Locate the cell with the specified text and output its [x, y] center coordinate. 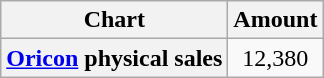
Chart [114, 20]
Oricon physical sales [114, 58]
12,380 [276, 58]
Amount [276, 20]
